Find where the given text appears and provide that cell's center as [x, y] coordinate. 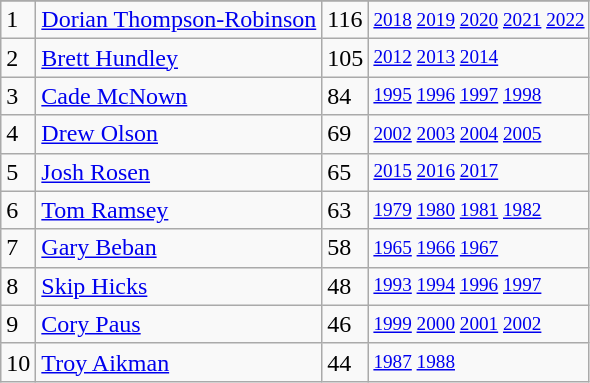
6 [18, 210]
1999 2000 2001 2002 [479, 324]
8 [18, 286]
4 [18, 134]
105 [346, 58]
84 [346, 96]
Dorian Thompson-Robinson [179, 20]
69 [346, 134]
3 [18, 96]
44 [346, 362]
7 [18, 248]
1979 1980 1981 1982 [479, 210]
1987 1988 [479, 362]
2002 2003 2004 2005 [479, 134]
2012 2013 2014 [479, 58]
Josh Rosen [179, 172]
58 [346, 248]
1995 1996 1997 1998 [479, 96]
46 [346, 324]
Cade McNown [179, 96]
Skip Hicks [179, 286]
1993 1994 1996 1997 [479, 286]
2018 2019 2020 2021 2022 [479, 20]
5 [18, 172]
9 [18, 324]
63 [346, 210]
Drew Olson [179, 134]
1 [18, 20]
Troy Aikman [179, 362]
65 [346, 172]
1965 1966 1967 [479, 248]
48 [346, 286]
Gary Beban [179, 248]
Tom Ramsey [179, 210]
Cory Paus [179, 324]
10 [18, 362]
116 [346, 20]
2 [18, 58]
Brett Hundley [179, 58]
2015 2016 2017 [479, 172]
